Scan for the cell matching the given text and deliver its (x, y) coordinate at center. 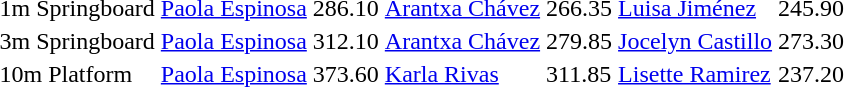
279.85 (580, 41)
312.10 (346, 41)
Paola Espinosa (234, 41)
Jocelyn Castillo (696, 41)
Arantxa Chávez (462, 41)
